Identify which cell holds the provided text, then report its (x, y) central coordinate. 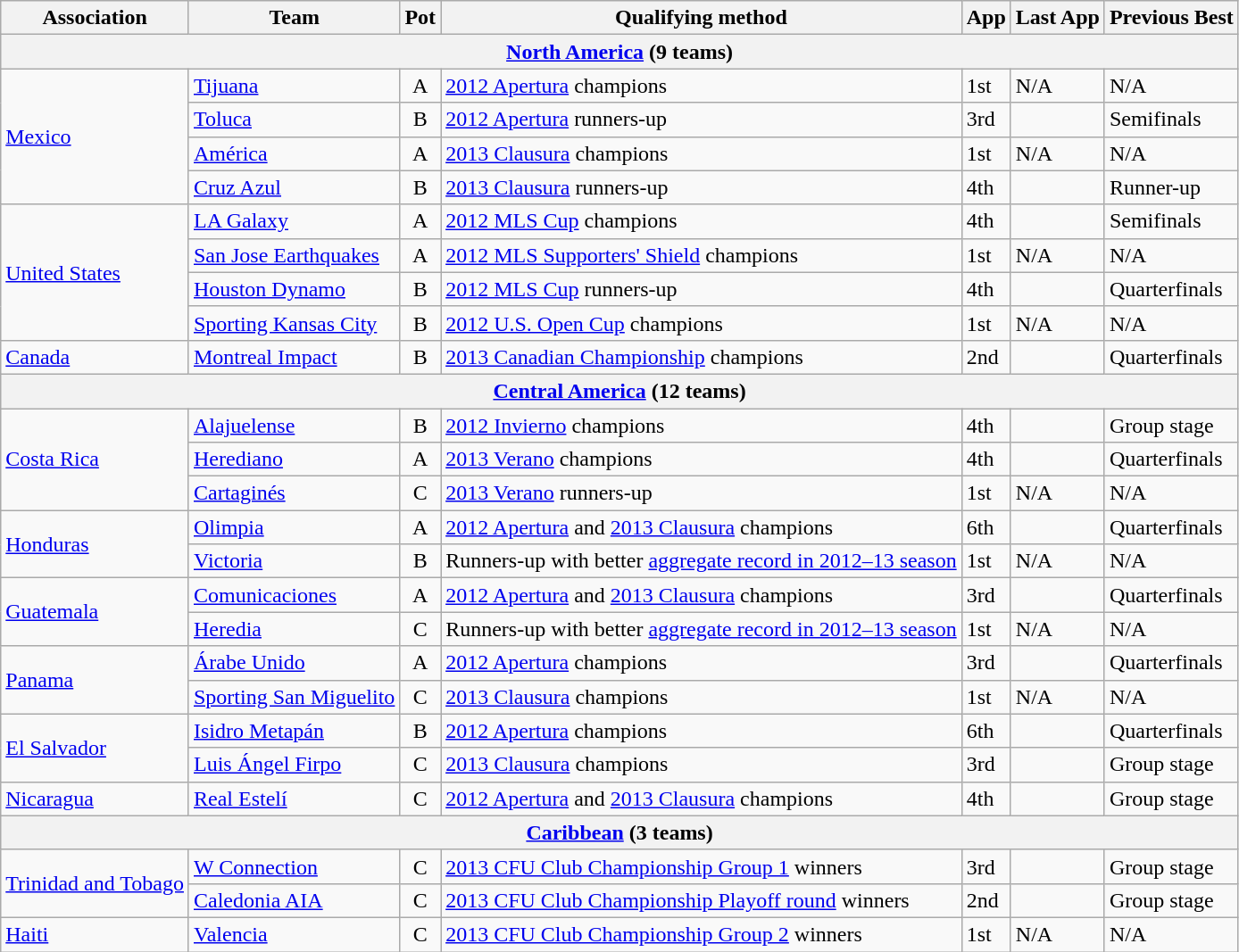
Canada (95, 357)
2012 Apertura runners-up (702, 120)
Last App (1057, 18)
2013 Verano champions (702, 459)
Isidro Metapán (294, 731)
2013 Clausura runners-up (702, 187)
Sporting Kansas City (294, 323)
Herediano (294, 459)
Costa Rica (95, 459)
Cruz Azul (294, 187)
Cartaginés (294, 493)
2012 MLS Supporters' Shield champions (702, 255)
Caledonia AIA (294, 900)
Guatemala (95, 612)
LA Galaxy (294, 221)
América (294, 153)
Heredia (294, 629)
2013 CFU Club Championship Group 1 winners (702, 866)
2013 Canadian Championship champions (702, 357)
Nicaragua (95, 799)
Montreal Impact (294, 357)
2012 MLS Cup runners-up (702, 289)
San Jose Earthquakes (294, 255)
Team (294, 18)
W Connection (294, 866)
2012 U.S. Open Cup champions (702, 323)
Árabe Unido (294, 663)
2013 Verano runners-up (702, 493)
Haiti (95, 934)
Association (95, 18)
El Salvador (95, 748)
Previous Best (1171, 18)
Valencia (294, 934)
United States (95, 272)
Comunicaciones (294, 595)
Toluca (294, 120)
Mexico (95, 137)
Houston Dynamo (294, 289)
Caribbean (3 teams) (619, 832)
Qualifying method (702, 18)
2013 CFU Club Championship Group 2 winners (702, 934)
Luis Ángel Firpo (294, 765)
Sporting San Miguelito (294, 697)
Central America (12 teams) (619, 391)
2013 CFU Club Championship Playoff round winners (702, 900)
Real Estelí (294, 799)
Panama (95, 680)
Alajuelense (294, 426)
App (985, 18)
Tijuana (294, 86)
Runner-up (1171, 187)
Honduras (95, 544)
Olimpia (294, 527)
Trinidad and Tobago (95, 883)
Victoria (294, 561)
2012 MLS Cup champions (702, 221)
North America (9 teams) (619, 52)
2012 Invierno champions (702, 426)
Pot (420, 18)
